Extract the (x, y) coordinate from the center of the cell holding the provided text.  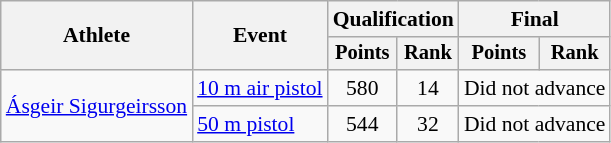
14 (428, 88)
580 (362, 88)
Ásgeir Sigurgeirsson (96, 106)
32 (428, 124)
Event (260, 36)
544 (362, 124)
Qualification (394, 19)
Final (535, 19)
Athlete (96, 36)
50 m pistol (260, 124)
10 m air pistol (260, 88)
